Extract the (X, Y) coordinate from the center of the cell holding the provided text.  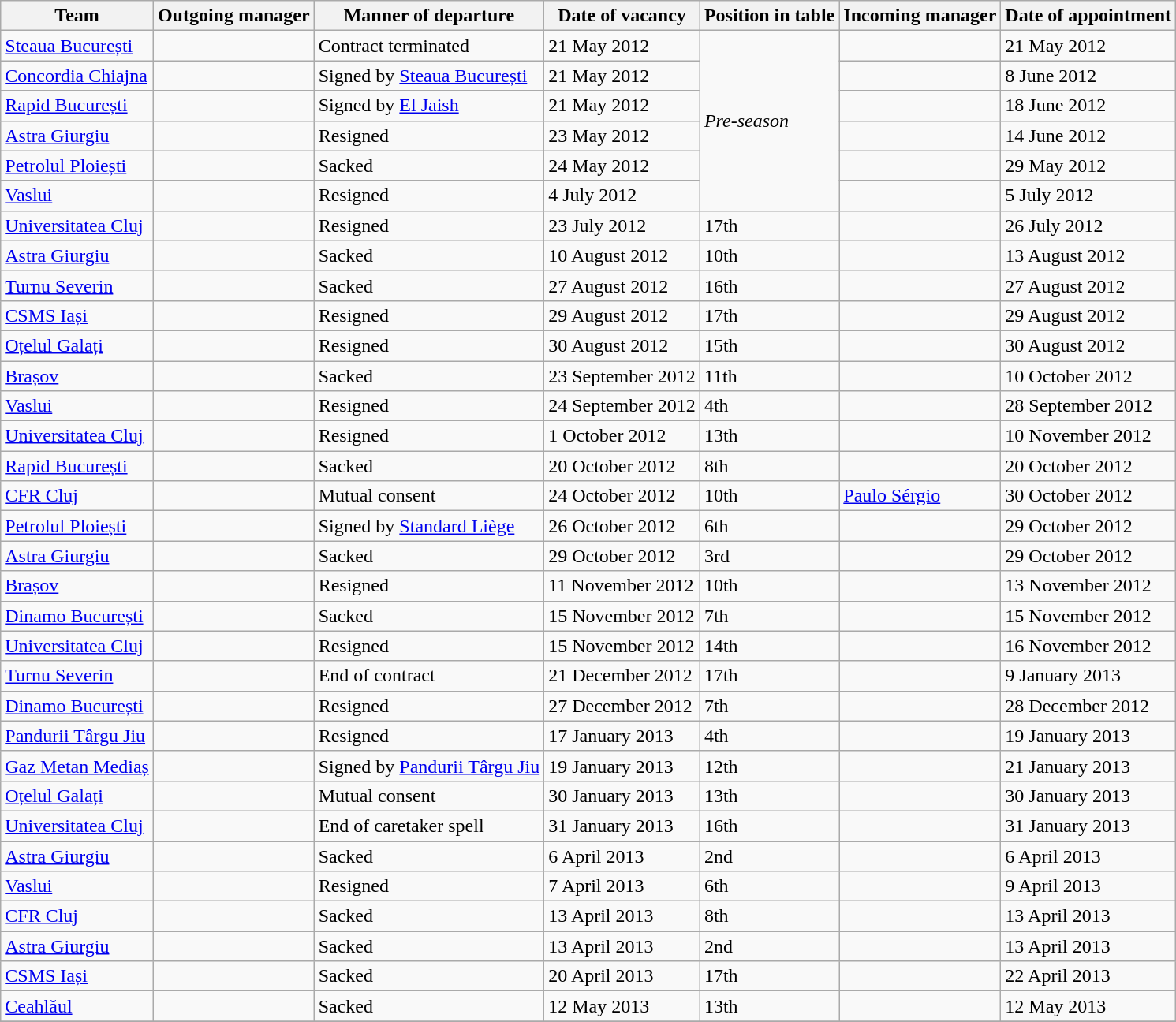
15th (769, 345)
10 November 2012 (1088, 436)
14 June 2012 (1088, 136)
20 April 2013 (622, 976)
Signed by El Jaish (429, 106)
5 July 2012 (1088, 196)
28 December 2012 (1088, 706)
23 July 2012 (622, 226)
Signed by Steaua București (429, 76)
3rd (769, 556)
10 October 2012 (1088, 376)
23 May 2012 (622, 136)
23 September 2012 (622, 376)
29 May 2012 (1088, 166)
28 September 2012 (1088, 406)
30 October 2012 (1088, 496)
7 April 2013 (622, 886)
26 July 2012 (1088, 226)
End of caretaker spell (429, 826)
Manner of departure (429, 16)
Pandurii Târgu Jiu (77, 736)
10 August 2012 (622, 255)
17 January 2013 (622, 736)
9 January 2013 (1088, 676)
Outgoing manager (233, 16)
22 April 2013 (1088, 976)
14th (769, 646)
24 September 2012 (622, 406)
4 July 2012 (622, 196)
Pre-season (769, 121)
Contract terminated (429, 46)
21 December 2012 (622, 676)
16 November 2012 (1088, 646)
21 January 2013 (1088, 766)
8 June 2012 (1088, 76)
13 November 2012 (1088, 586)
26 October 2012 (622, 526)
27 December 2012 (622, 706)
Incoming manager (920, 16)
9 April 2013 (1088, 886)
13 August 2012 (1088, 255)
11 November 2012 (622, 586)
Steaua București (77, 46)
24 October 2012 (622, 496)
18 June 2012 (1088, 106)
24 May 2012 (622, 166)
Signed by Pandurii Târgu Jiu (429, 766)
Date of vacancy (622, 16)
1 October 2012 (622, 436)
Team (77, 16)
12th (769, 766)
Ceahlăul (77, 1006)
Paulo Sérgio (920, 496)
Signed by Standard Liège (429, 526)
Gaz Metan Mediaș (77, 766)
Date of appointment (1088, 16)
Concordia Chiajna (77, 76)
Position in table (769, 16)
11th (769, 376)
End of contract (429, 676)
